Provide the (X, Y) coordinate of the cell's center where the given text is located.  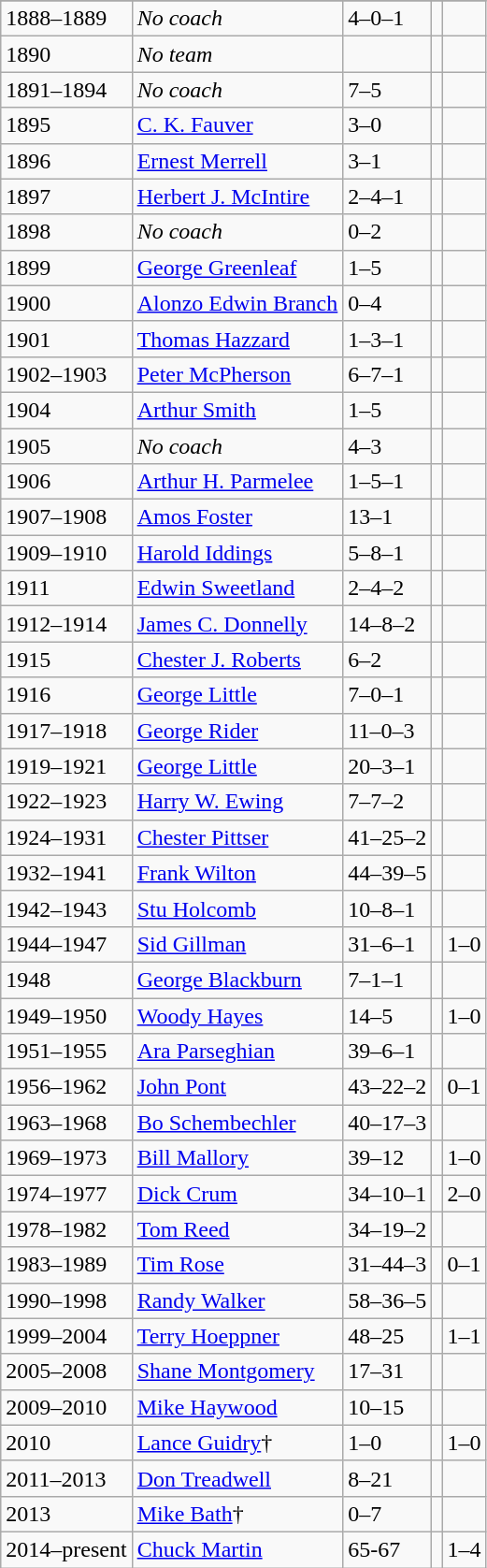
1900 (66, 303)
1922–1923 (66, 802)
Harold Iddings (237, 553)
0–4 (387, 303)
No team (237, 54)
Don Treadwell (237, 1478)
1–3–1 (387, 339)
2–4–1 (387, 196)
4–3 (387, 446)
Stu Holcomb (237, 908)
1890 (66, 54)
George Rider (237, 731)
17–31 (387, 1372)
1956–1962 (66, 1087)
Chester J. Roberts (237, 660)
Lance Guidry† (237, 1443)
Mike Haywood (237, 1407)
1909–1910 (66, 553)
1895 (66, 125)
44–39–5 (387, 873)
Arthur Smith (237, 410)
John Pont (237, 1087)
7–5 (387, 90)
1891–1894 (66, 90)
2010 (66, 1443)
5–8–1 (387, 553)
Randy Walker (237, 1300)
31–6–1 (387, 944)
1999–2004 (66, 1336)
1906 (66, 482)
1888–1889 (66, 19)
4–0–1 (387, 19)
1899 (66, 268)
1969–1973 (66, 1158)
2011–2013 (66, 1478)
1–4 (464, 1549)
1990–1998 (66, 1300)
1932–1941 (66, 873)
20–3–1 (387, 766)
1916 (66, 695)
7–0–1 (387, 695)
1978–1982 (66, 1229)
2013 (66, 1514)
1901 (66, 339)
39–6–1 (387, 1052)
7–1–1 (387, 980)
1912–1914 (66, 624)
1963–1968 (66, 1123)
1974–1977 (66, 1194)
Alonzo Edwin Branch (237, 303)
Bill Mallory (237, 1158)
2005–2008 (66, 1372)
13–1 (387, 517)
34–19–2 (387, 1229)
1942–1943 (66, 908)
41–25–2 (387, 837)
1905 (66, 446)
George Blackburn (237, 980)
1–5–1 (387, 482)
Chester Pittser (237, 837)
40–17–3 (387, 1123)
C. K. Fauver (237, 125)
Shane Montgomery (237, 1372)
2–0 (464, 1194)
0–2 (387, 232)
Chuck Martin (237, 1549)
1983–1989 (66, 1265)
James C. Donnelly (237, 624)
14–8–2 (387, 624)
Amos Foster (237, 517)
1949–1950 (66, 1015)
1–1 (464, 1336)
6–7–1 (387, 374)
31–44–3 (387, 1265)
3–0 (387, 125)
1919–1921 (66, 766)
2009–2010 (66, 1407)
10–8–1 (387, 908)
14–5 (387, 1015)
George Greenleaf (237, 268)
11–0–3 (387, 731)
Thomas Hazzard (237, 339)
6–2 (387, 660)
1924–1931 (66, 837)
1897 (66, 196)
Edwin Sweetland (237, 588)
3–1 (387, 161)
1904 (66, 410)
39–12 (387, 1158)
Sid Gillman (237, 944)
Mike Bath† (237, 1514)
1902–1903 (66, 374)
Ernest Merrell (237, 161)
7–7–2 (387, 802)
Peter McPherson (237, 374)
Harry W. Ewing (237, 802)
Tim Rose (237, 1265)
Tom Reed (237, 1229)
1948 (66, 980)
1944–1947 (66, 944)
48–25 (387, 1336)
Terry Hoeppner (237, 1336)
Bo Schembechler (237, 1123)
8–21 (387, 1478)
1917–1918 (66, 731)
Ara Parseghian (237, 1052)
34–10–1 (387, 1194)
1896 (66, 161)
Dick Crum (237, 1194)
1915 (66, 660)
1898 (66, 232)
1907–1908 (66, 517)
Arthur H. Parmelee (237, 482)
Frank Wilton (237, 873)
1951–1955 (66, 1052)
58–36–5 (387, 1300)
Woody Hayes (237, 1015)
0–7 (387, 1514)
10–15 (387, 1407)
65-67 (387, 1549)
1911 (66, 588)
2–4–2 (387, 588)
43–22–2 (387, 1087)
2014–present (66, 1549)
Herbert J. McIntire (237, 196)
